Find where the given text appears and provide that cell's center as (X, Y) coordinate. 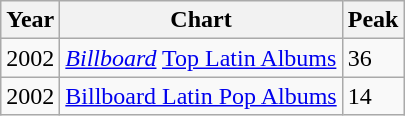
Billboard Latin Pop Albums (201, 96)
14 (373, 96)
Billboard Top Latin Albums (201, 58)
36 (373, 58)
Year (30, 20)
Chart (201, 20)
Peak (373, 20)
